Extract the [X, Y] coordinate from the center of the cell holding the provided text.  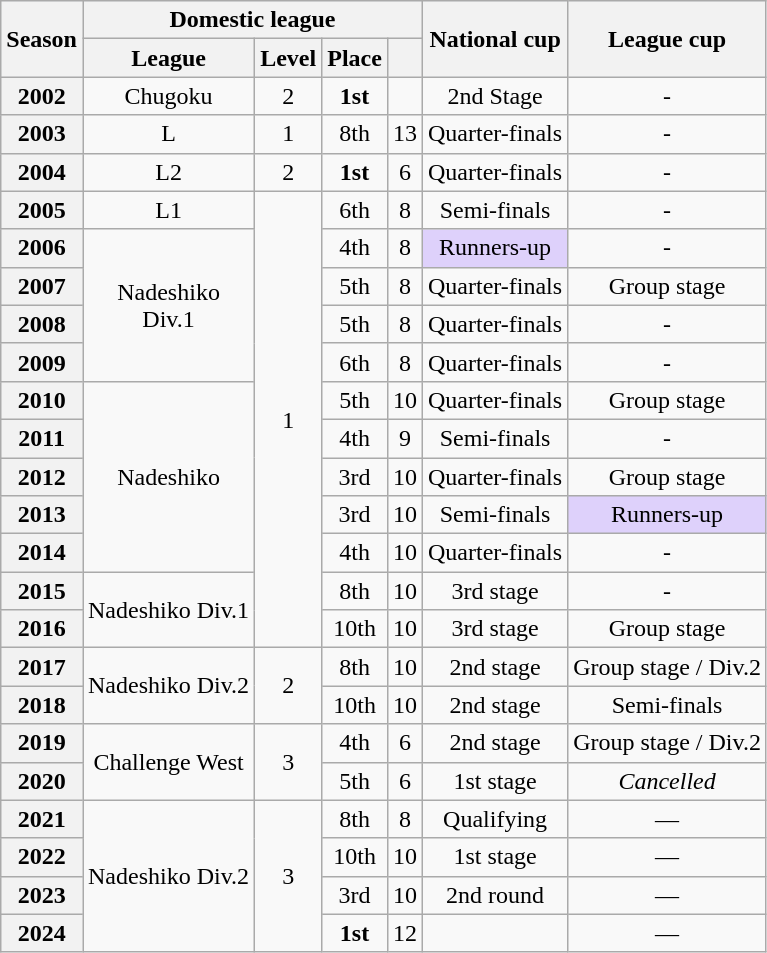
2007 [42, 286]
2021 [42, 819]
2023 [42, 895]
Level [288, 58]
L2 [168, 172]
2011 [42, 438]
2005 [42, 210]
2014 [42, 553]
Nadeshiko [168, 476]
2008 [42, 324]
L [168, 134]
Qualifying [494, 819]
2019 [42, 743]
2010 [42, 400]
2004 [42, 172]
2024 [42, 933]
Domestic league [252, 20]
2006 [42, 248]
Place [355, 58]
2013 [42, 515]
2003 [42, 134]
L1 [168, 210]
Season [42, 39]
2017 [42, 667]
2018 [42, 705]
2002 [42, 96]
League [168, 58]
Cancelled [668, 781]
2020 [42, 781]
9 [404, 438]
12 [404, 933]
2022 [42, 857]
National cup [494, 39]
2012 [42, 477]
2nd Stage [494, 96]
League cup [668, 39]
13 [404, 134]
2nd round [494, 895]
Challenge West [168, 762]
Chugoku [168, 96]
2009 [42, 362]
Nadeshiko Div.1 [168, 610]
2016 [42, 629]
2015 [42, 591]
NadeshikoDiv.1 [168, 305]
